Output the (x, y) coordinate of the center of the cell containing the given text.  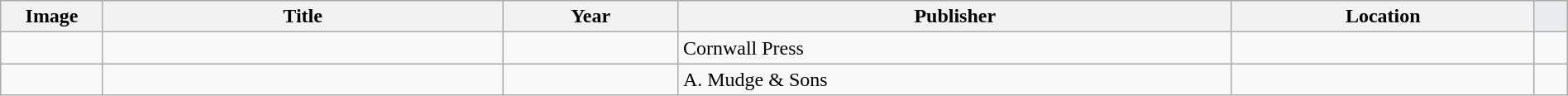
Title (303, 17)
Cornwall Press (954, 48)
Image (52, 17)
Location (1383, 17)
A. Mudge & Sons (954, 79)
Year (590, 17)
Publisher (954, 17)
